Output the [x, y] coordinate of the center of the cell containing the given text.  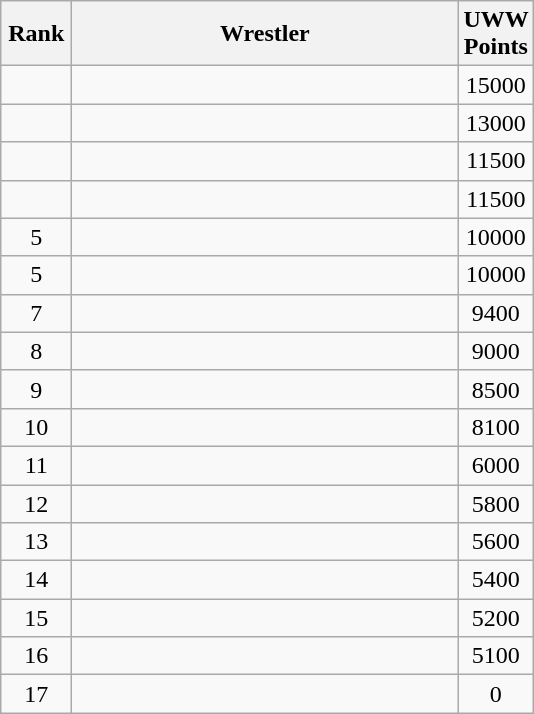
8 [36, 351]
15 [36, 618]
5400 [496, 580]
17 [36, 694]
UWW Points [496, 34]
13000 [496, 123]
5200 [496, 618]
5800 [496, 503]
9 [36, 389]
15000 [496, 85]
5600 [496, 542]
11 [36, 465]
12 [36, 503]
8500 [496, 389]
Rank [36, 34]
6000 [496, 465]
13 [36, 542]
5100 [496, 656]
Wrestler [265, 34]
10 [36, 427]
7 [36, 313]
9400 [496, 313]
0 [496, 694]
8100 [496, 427]
16 [36, 656]
14 [36, 580]
9000 [496, 351]
